Find where the given text appears and provide that cell's center as (x, y) coordinate. 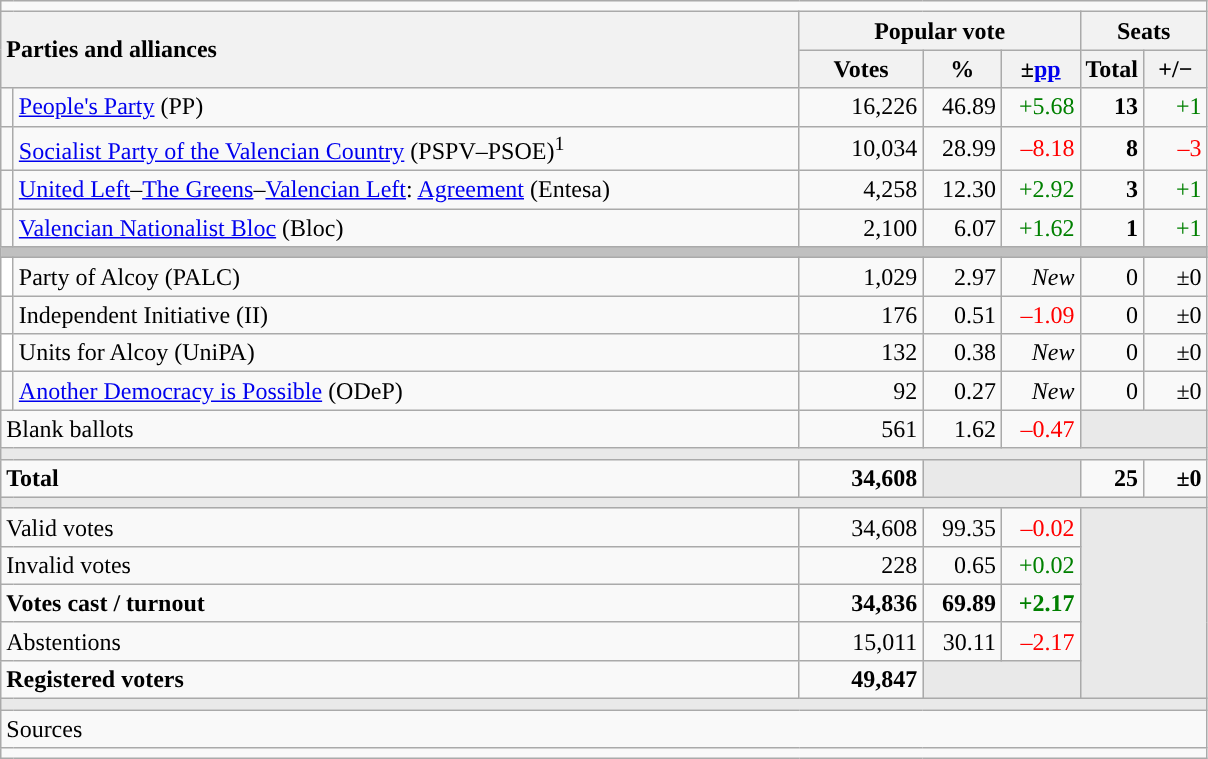
Independent Initiative (II) (406, 315)
1,029 (861, 277)
+/− (1176, 69)
Invalid votes (400, 565)
0.51 (962, 315)
6.07 (962, 228)
13 (1112, 107)
Units for Alcoy (UniPA) (406, 353)
–1.09 (1040, 315)
1 (1112, 228)
Valid votes (400, 527)
28.99 (962, 148)
Socialist Party of the Valencian Country (PSPV–PSOE)1 (406, 148)
±pp (1040, 69)
132 (861, 353)
–0.02 (1040, 527)
8 (1112, 148)
Abstentions (400, 641)
49,847 (861, 679)
Popular vote (940, 31)
Votes cast / turnout (400, 603)
United Left–The Greens–Valencian Left: Agreement (Entesa) (406, 190)
30.11 (962, 641)
Registered voters (400, 679)
0.27 (962, 391)
176 (861, 315)
2,100 (861, 228)
0.65 (962, 565)
Party of Alcoy (PALC) (406, 277)
46.89 (962, 107)
–3 (1176, 148)
92 (861, 391)
–2.17 (1040, 641)
15,011 (861, 641)
People's Party (PP) (406, 107)
10,034 (861, 148)
–0.47 (1040, 429)
Seats (1144, 31)
+0.02 (1040, 565)
3 (1112, 190)
+5.68 (1040, 107)
228 (861, 565)
12.30 (962, 190)
2.97 (962, 277)
4,258 (861, 190)
1.62 (962, 429)
+2.17 (1040, 603)
–8.18 (1040, 148)
34,836 (861, 603)
69.89 (962, 603)
561 (861, 429)
% (962, 69)
25 (1112, 478)
Blank ballots (400, 429)
0.38 (962, 353)
16,226 (861, 107)
+1.62 (1040, 228)
Sources (604, 729)
+2.92 (1040, 190)
99.35 (962, 527)
Votes (861, 69)
Parties and alliances (400, 50)
Valencian Nationalist Bloc (Bloc) (406, 228)
Another Democracy is Possible (ODeP) (406, 391)
